From the cell containing the given text, extract its center point as (X, Y) coordinate. 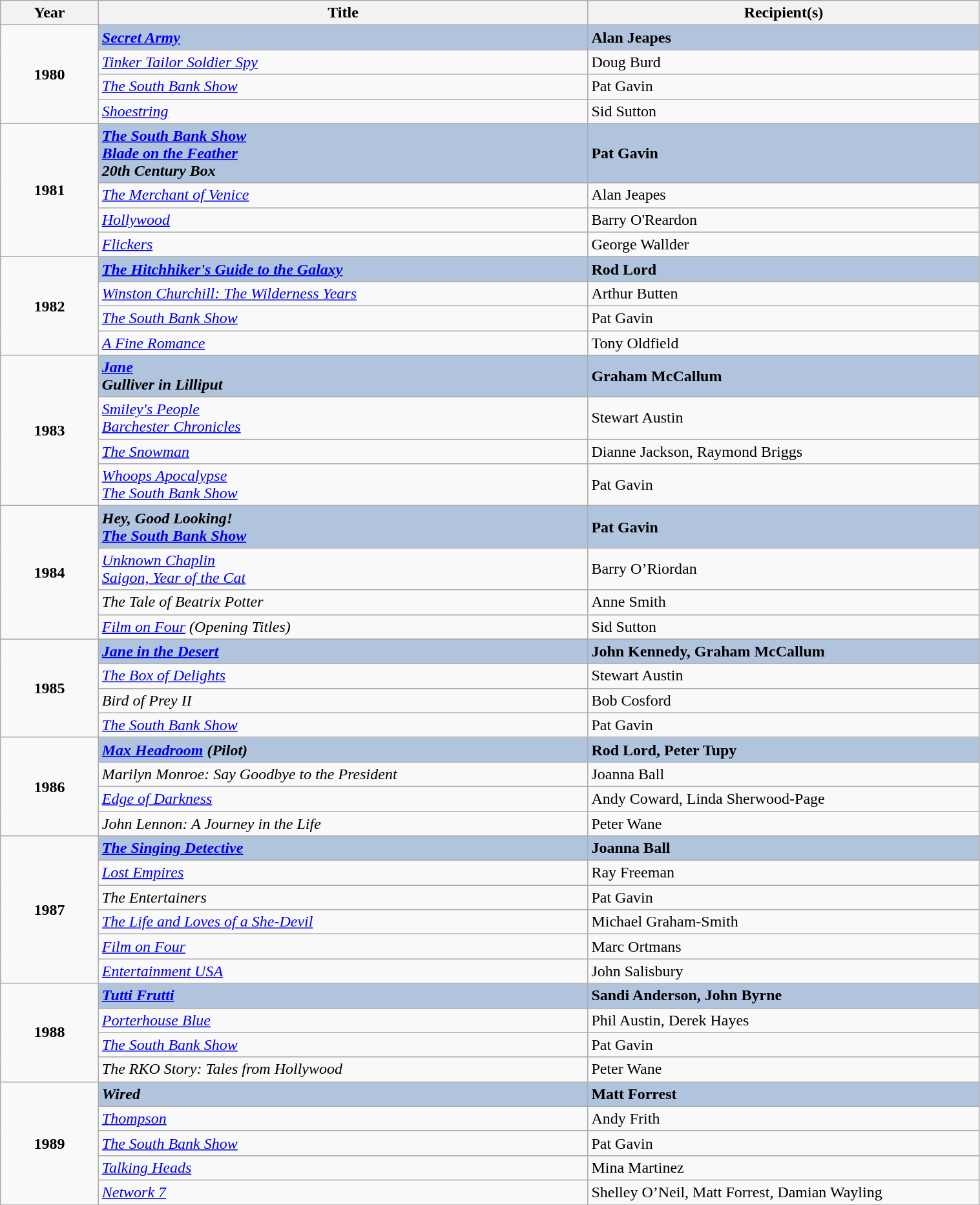
Matt Forrest (784, 1094)
Marilyn Monroe: Say Goodbye to the President (343, 774)
Edge of Darkness (343, 799)
Dianne Jackson, Raymond Briggs (784, 452)
Year (50, 13)
Anne Smith (784, 602)
Whoops ApocalypseThe South Bank Show (343, 485)
Hollywood (343, 220)
Shelley O’Neil, Matt Forrest, Damian Wayling (784, 1192)
1981 (50, 190)
Flickers (343, 244)
Wired (343, 1094)
Hey, Good Looking!The South Bank Show (343, 527)
Rod Lord, Peter Tupy (784, 749)
Bird of Prey II (343, 700)
The Singing Detective (343, 848)
The Life and Loves of a She-Devil (343, 922)
Doug Burd (784, 62)
A Fine Romance (343, 343)
Unknown ChaplinSaigon, Year of the Cat (343, 569)
1989 (50, 1143)
Title (343, 13)
Jane in the Desert (343, 651)
Mina Martinez (784, 1168)
1988 (50, 1032)
1983 (50, 430)
Graham McCallum (784, 376)
Talking Heads (343, 1168)
Secret Army (343, 37)
JaneGulliver in Lilliput (343, 376)
Andy Frith (784, 1118)
John Lennon: A Journey in the Life (343, 824)
Bob Cosford (784, 700)
Phil Austin, Derek Hayes (784, 1020)
1985 (50, 688)
Rod Lord (784, 269)
George Wallder (784, 244)
The RKO Story: Tales from Hollywood (343, 1069)
1982 (50, 306)
The Hitchhiker's Guide to the Galaxy (343, 269)
1987 (50, 910)
Sandi Anderson, John Byrne (784, 996)
Film on Four (343, 947)
The Tale of Beatrix Potter (343, 602)
Ray Freeman (784, 873)
Tutti Frutti (343, 996)
Shoestring (343, 111)
Tinker Tailor Soldier Spy (343, 62)
Network 7 (343, 1192)
John Kennedy, Graham McCallum (784, 651)
Porterhouse Blue (343, 1020)
Film on Four (Opening Titles) (343, 627)
Smiley's PeopleBarchester Chronicles (343, 419)
Barry O'Reardon (784, 220)
1986 (50, 786)
Michael Graham-Smith (784, 922)
John Salisbury (784, 971)
Marc Ortmans (784, 947)
The Entertainers (343, 897)
The Merchant of Venice (343, 195)
Winston Churchill: The Wilderness Years (343, 293)
Thompson (343, 1118)
The South Bank ShowBlade on the Feather20th Century Box (343, 153)
Arthur Butten (784, 293)
1980 (50, 74)
Max Headroom (Pilot) (343, 749)
Entertainment USA (343, 971)
Andy Coward, Linda Sherwood-Page (784, 799)
The Box of Delights (343, 676)
Lost Empires (343, 873)
Recipient(s) (784, 13)
1984 (50, 572)
Tony Oldfield (784, 343)
The Snowman (343, 452)
Barry O’Riordan (784, 569)
